Locate the cell with the specified text and output its (X, Y) center coordinate. 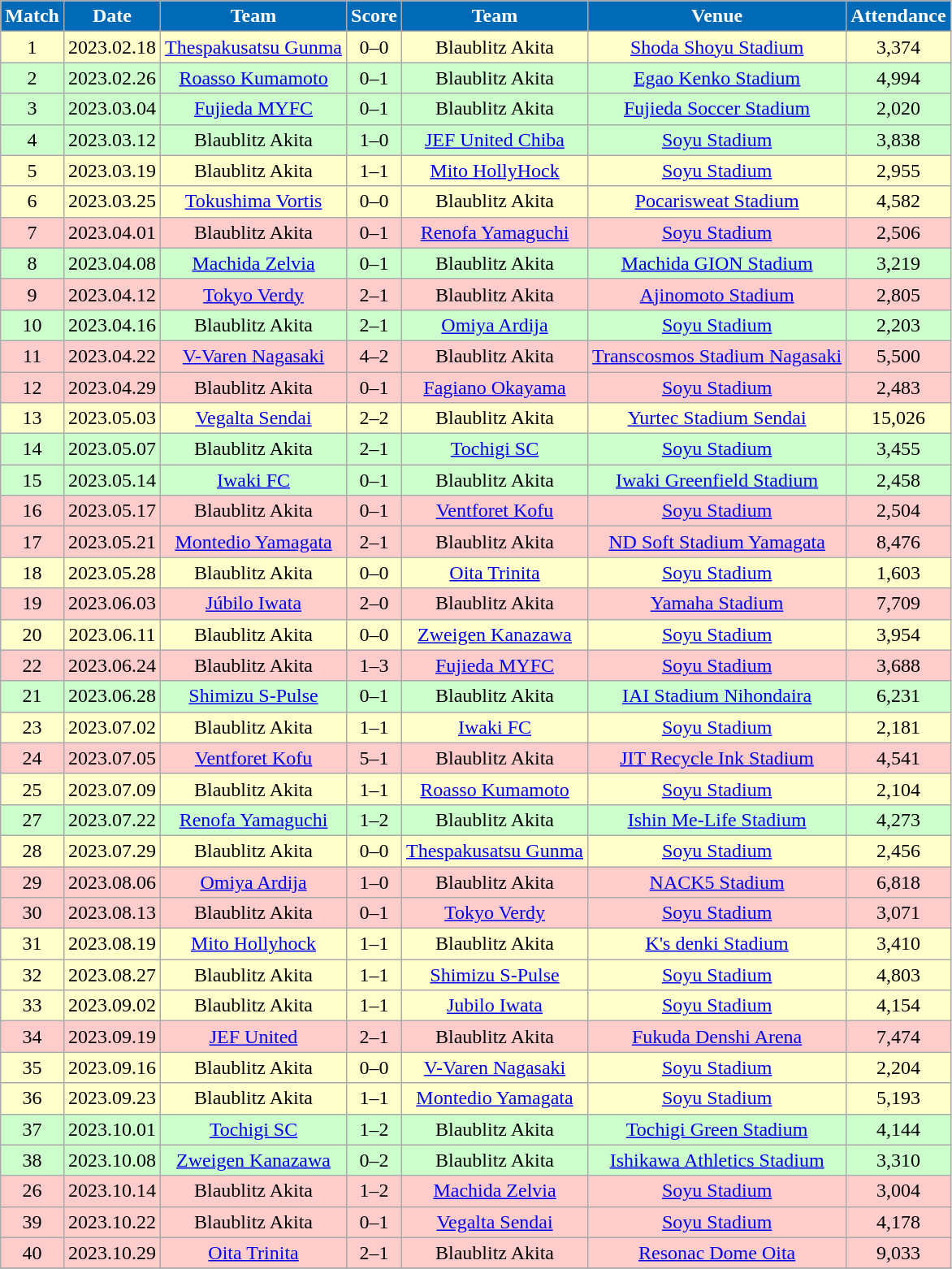
4,154 (898, 1006)
2023.06.28 (112, 696)
24 (32, 758)
2023.05.17 (112, 511)
3,455 (898, 449)
Ishikawa Athletics Stadium (717, 1160)
JIT Recycle Ink Stadium (717, 758)
2023.07.09 (112, 789)
2,203 (898, 325)
JEF United Chiba (495, 140)
2023.05.07 (112, 449)
2–0 (374, 604)
19 (32, 604)
20 (32, 634)
Match (32, 16)
2023.10.14 (112, 1191)
18 (32, 573)
Machida GION Stadium (717, 263)
Venue (717, 16)
2,458 (898, 480)
2,456 (898, 851)
5–1 (374, 758)
9 (32, 294)
Iwaki Greenfield Stadium (717, 480)
39 (32, 1222)
2023.06.03 (112, 604)
Shoda Shoyu Stadium (717, 47)
2023.09.19 (112, 1037)
2023.04.01 (112, 232)
Yurtec Stadium Sendai (717, 418)
2023.02.18 (112, 47)
17 (32, 542)
2023.07.29 (112, 851)
6 (32, 201)
15,026 (898, 418)
Score (374, 16)
2023.08.27 (112, 975)
12 (32, 388)
4–2 (374, 356)
3,410 (898, 944)
Date (112, 16)
8 (32, 263)
K's denki Stadium (717, 944)
ND Soft Stadium Yamagata (717, 542)
3,954 (898, 634)
4 (32, 140)
2023.04.29 (112, 388)
3,374 (898, 47)
2,104 (898, 789)
Fagiano Okayama (495, 388)
2023.10.08 (112, 1160)
4,582 (898, 201)
7,709 (898, 604)
2,020 (898, 109)
1–3 (374, 665)
2023.06.11 (112, 634)
3,219 (898, 263)
13 (32, 418)
Tokushima Vortis (253, 201)
36 (32, 1098)
2023.04.08 (112, 263)
2,955 (898, 171)
2,181 (898, 727)
14 (32, 449)
Tochigi Green Stadium (717, 1129)
2,504 (898, 511)
3,688 (898, 665)
5 (32, 171)
34 (32, 1037)
15 (32, 480)
22 (32, 665)
2023.05.28 (112, 573)
32 (32, 975)
4,178 (898, 1222)
30 (32, 913)
Fujieda Soccer Stadium (717, 109)
2023.09.23 (112, 1098)
2023.08.19 (112, 944)
26 (32, 1191)
2023.03.04 (112, 109)
2023.09.16 (112, 1068)
27 (32, 820)
3,838 (898, 140)
2023.02.26 (112, 78)
0–2 (374, 1160)
40 (32, 1253)
5,193 (898, 1098)
IAI Stadium Nihondaira (717, 696)
2,805 (898, 294)
Transcosmos Stadium Nagasaki (717, 356)
38 (32, 1160)
25 (32, 789)
Fukuda Denshi Arena (717, 1037)
2023.03.12 (112, 140)
31 (32, 944)
Egao Kenko Stadium (717, 78)
2,204 (898, 1068)
Júbilo Iwata (253, 604)
6,231 (898, 696)
NACK5 Stadium (717, 881)
29 (32, 881)
9,033 (898, 1253)
2–2 (374, 418)
2023.10.01 (112, 1129)
Pocarisweat Stadium (717, 201)
2023.05.14 (112, 480)
3 (32, 109)
35 (32, 1068)
5,500 (898, 356)
2023.09.02 (112, 1006)
6,818 (898, 881)
33 (32, 1006)
10 (32, 325)
7,474 (898, 1037)
4,144 (898, 1129)
4,994 (898, 78)
2023.08.06 (112, 881)
2023.05.03 (112, 418)
Attendance (898, 16)
2,506 (898, 232)
3,004 (898, 1191)
2023.04.12 (112, 294)
2023.07.02 (112, 727)
4,273 (898, 820)
7 (32, 232)
21 (32, 696)
4,541 (898, 758)
2023.03.25 (112, 201)
28 (32, 851)
2,483 (898, 388)
Jubilo Iwata (495, 1006)
2023.08.13 (112, 913)
JEF United (253, 1037)
2023.10.22 (112, 1222)
3,310 (898, 1160)
Yamaha Stadium (717, 604)
2023.07.05 (112, 758)
1 (32, 47)
Resonac Dome Oita (717, 1253)
2023.07.22 (112, 820)
Ishin Me-Life Stadium (717, 820)
1,603 (898, 573)
2023.04.16 (112, 325)
2023.05.21 (112, 542)
2023.10.29 (112, 1253)
2023.06.24 (112, 665)
3,071 (898, 913)
2023.04.22 (112, 356)
2 (32, 78)
16 (32, 511)
Mito Hollyhock (253, 944)
Mito HollyHock (495, 171)
4,803 (898, 975)
37 (32, 1129)
8,476 (898, 542)
11 (32, 356)
23 (32, 727)
Ajinomoto Stadium (717, 294)
2023.03.19 (112, 171)
